Locate the cell with the specified text and output its [X, Y] center coordinate. 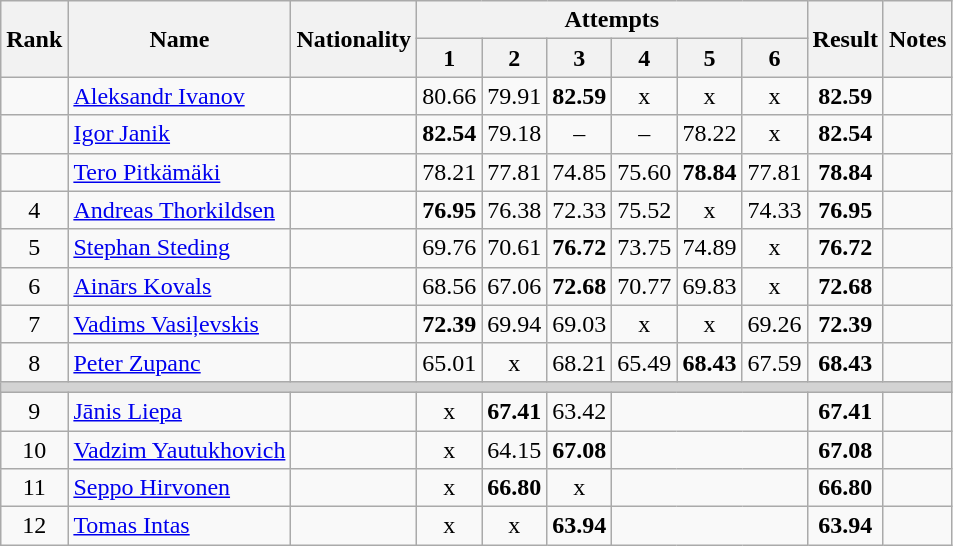
74.33 [774, 210]
69.03 [580, 324]
Andreas Thorkildsen [180, 210]
80.66 [450, 96]
69.76 [450, 248]
Vadzim Yautukhovich [180, 449]
74.85 [580, 172]
64.15 [514, 449]
69.94 [514, 324]
Nationality [354, 39]
2 [514, 58]
1 [450, 58]
73.75 [644, 248]
75.52 [644, 210]
Igor Janik [180, 134]
7 [34, 324]
9 [34, 411]
Peter Zupanc [180, 362]
12 [34, 526]
67.06 [514, 286]
78.22 [710, 134]
76.38 [514, 210]
79.18 [514, 134]
Notes [917, 39]
Attempts [612, 20]
Stephan Steding [180, 248]
Tero Pitkämäki [180, 172]
68.21 [580, 362]
Result [845, 39]
69.26 [774, 324]
63.42 [580, 411]
78.21 [450, 172]
74.89 [710, 248]
Name [180, 39]
68.56 [450, 286]
79.91 [514, 96]
67.59 [774, 362]
3 [580, 58]
8 [34, 362]
Ainārs Kovals [180, 286]
10 [34, 449]
65.01 [450, 362]
Jānis Liepa [180, 411]
65.49 [644, 362]
75.60 [644, 172]
69.83 [710, 286]
11 [34, 488]
70.77 [644, 286]
Aleksandr Ivanov [180, 96]
70.61 [514, 248]
Tomas Intas [180, 526]
Rank [34, 39]
Seppo Hirvonen [180, 488]
72.33 [580, 210]
Vadims Vasiļevskis [180, 324]
